Provide the [X, Y] coordinate of the cell's center where the given text is located.  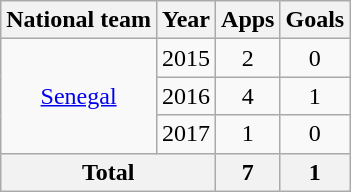
Goals [315, 20]
Total [108, 172]
Year [186, 20]
National team [79, 20]
2 [248, 58]
7 [248, 172]
2017 [186, 134]
Apps [248, 20]
2016 [186, 96]
Senegal [79, 96]
2015 [186, 58]
4 [248, 96]
